Pinpoint the cell where the given text exists, returning its (X, Y) midpoint coordinate. 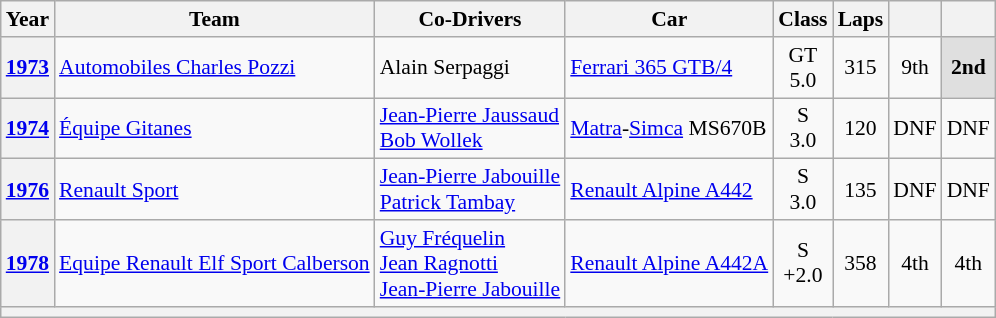
Equipe Renault Elf Sport Calberson (214, 264)
135 (861, 190)
Ferrari 365 GTB/4 (669, 68)
9th (914, 68)
358 (861, 264)
Guy Fréquelin Jean Ragnotti Jean-Pierre Jabouille (470, 264)
Jean-Pierre Jabouille Patrick Tambay (470, 190)
1978 (28, 264)
315 (861, 68)
Renault Sport (214, 190)
S+2.0 (802, 264)
1973 (28, 68)
Automobiles Charles Pozzi (214, 68)
120 (861, 128)
Renault Alpine A442A (669, 264)
1974 (28, 128)
1976 (28, 190)
Renault Alpine A442 (669, 190)
Équipe Gitanes (214, 128)
Year (28, 19)
Jean-Pierre Jaussaud Bob Wollek (470, 128)
Alain Serpaggi (470, 68)
Team (214, 19)
GT5.0 (802, 68)
Matra-Simca MS670B (669, 128)
Car (669, 19)
Laps (861, 19)
Co-Drivers (470, 19)
Class (802, 19)
2nd (968, 68)
